Extract the [x, y] coordinate from the center of the cell holding the provided text.  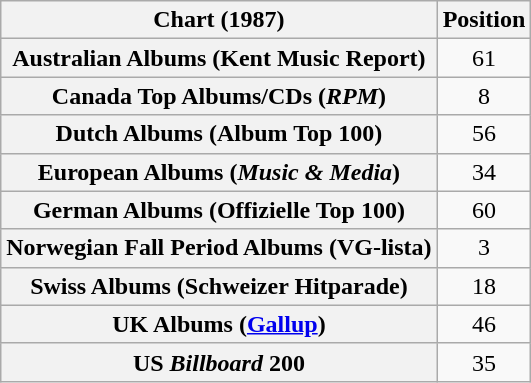
Norwegian Fall Period Albums (VG-lista) [219, 248]
34 [484, 172]
US Billboard 200 [219, 362]
56 [484, 134]
Canada Top Albums/CDs (RPM) [219, 96]
8 [484, 96]
Position [484, 20]
UK Albums (Gallup) [219, 324]
18 [484, 286]
Australian Albums (Kent Music Report) [219, 58]
46 [484, 324]
3 [484, 248]
European Albums (Music & Media) [219, 172]
60 [484, 210]
German Albums (Offizielle Top 100) [219, 210]
Chart (1987) [219, 20]
Swiss Albums (Schweizer Hitparade) [219, 286]
61 [484, 58]
35 [484, 362]
Dutch Albums (Album Top 100) [219, 134]
